Identify which cell holds the provided text, then report its [x, y] central coordinate. 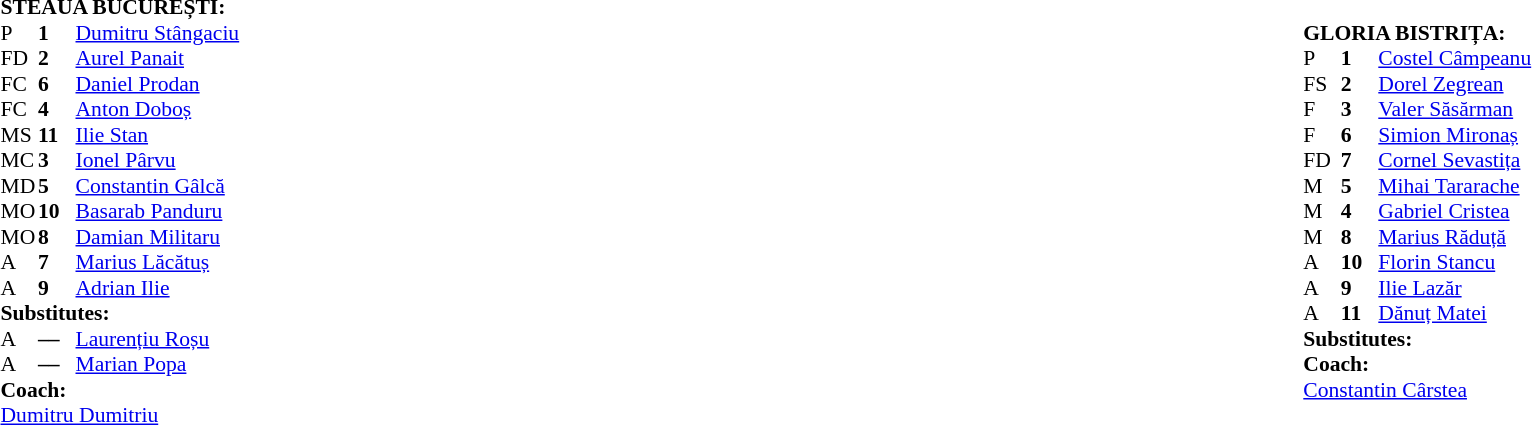
Mihai Tararache [1454, 186]
Damian Militaru [158, 237]
Constantin Gâlcă [158, 186]
Gabriel Cristea [1454, 211]
Adrian Ilie [158, 288]
Valer Săsărman [1454, 109]
FS [1322, 84]
Constantin Cârstea [1417, 390]
Ilie Lazăr [1454, 288]
Marian Popa [158, 365]
Marius Răduță [1454, 237]
Simion Mironaș [1454, 135]
Aurel Panait [158, 59]
Dănuț Matei [1454, 313]
Ilie Stan [158, 135]
Dorel Zegrean [1454, 84]
MC [19, 161]
Florin Stancu [1454, 263]
Costel Câmpeanu [1454, 59]
Laurențiu Roșu [158, 339]
GLORIA BISTRIȚA: [1417, 33]
MD [19, 186]
Dumitru Stângaciu [158, 33]
Marius Lăcătuș [158, 263]
Ionel Pârvu [158, 161]
Daniel Prodan [158, 84]
Anton Doboș [158, 109]
Basarab Panduru [158, 211]
Cornel Sevastița [1454, 161]
MS [19, 135]
